Return the [x, y] coordinate for the center point of the cell that contains the specified text.  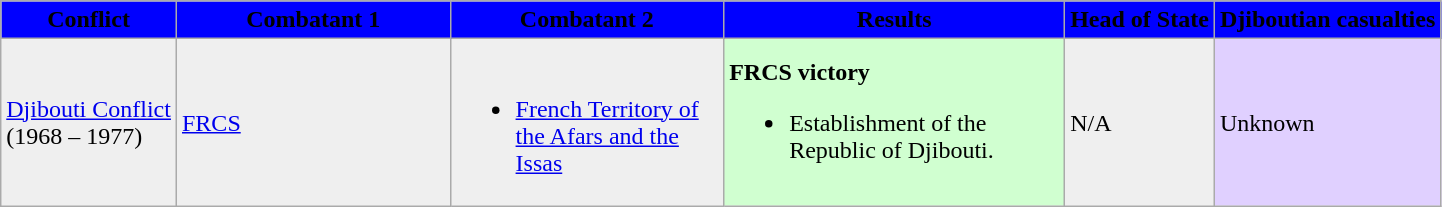
Combatant 1 [313, 20]
Djibouti Conflict(1968 – 1977) [89, 122]
Conflict [89, 20]
N/A [1140, 122]
Head of State [1140, 20]
French Territory of the Afars and the Issas [587, 122]
Unknown [1327, 122]
Djiboutian casualties [1327, 20]
Combatant 2 [587, 20]
Results [894, 20]
FRCS [313, 122]
FRCS victoryEstablishment of the Republic of Djibouti. [894, 122]
